Search for the cell housing the specified text and yield its (x, y) center coordinate. 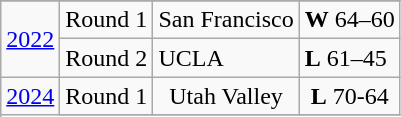
2024 (30, 96)
Round 2 (106, 58)
San Francisco (226, 20)
L 61–45 (350, 58)
L 70-64 (350, 96)
2022 (30, 39)
UCLA (226, 58)
Utah Valley (226, 96)
W 64–60 (350, 20)
